Extract the [X, Y] coordinate from the center of the cell holding the provided text.  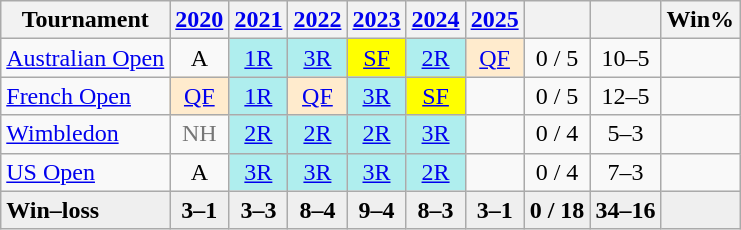
7–3 [626, 172]
2020 [200, 20]
Wimbledon [86, 134]
0 / 18 [557, 210]
3–3 [258, 210]
Win% [700, 20]
12–5 [626, 96]
9–4 [376, 210]
French Open [86, 96]
US Open [86, 172]
8–4 [318, 210]
2022 [318, 20]
Tournament [86, 20]
8–3 [436, 210]
2025 [494, 20]
Win–loss [86, 210]
10–5 [626, 58]
5–3 [626, 134]
NH [200, 134]
2021 [258, 20]
2024 [436, 20]
2023 [376, 20]
34–16 [626, 210]
Australian Open [86, 58]
